Scan for the cell matching the given text and deliver its [X, Y] coordinate at center. 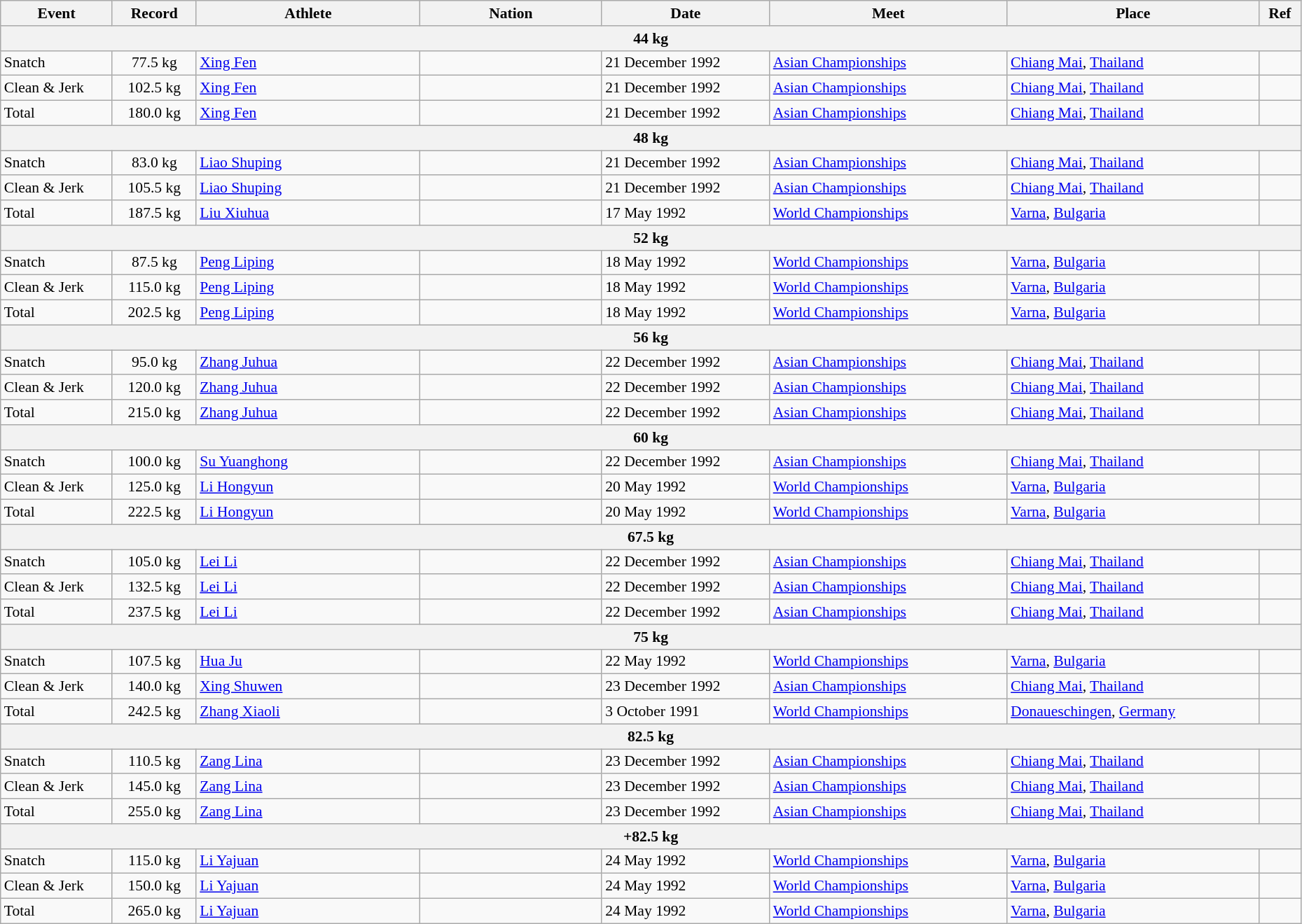
215.0 kg [154, 412]
Place [1133, 13]
100.0 kg [154, 462]
82.5 kg [651, 736]
67.5 kg [651, 537]
Athlete [308, 13]
105.5 kg [154, 188]
22 May 1992 [686, 661]
60 kg [651, 437]
125.0 kg [154, 487]
Meet [888, 13]
Su Yuanghong [308, 462]
44 kg [651, 38]
Donaueschingen, Germany [1133, 712]
202.5 kg [154, 313]
Record [154, 13]
Xing Shuwen [308, 687]
Date [686, 13]
222.5 kg [154, 512]
3 October 1991 [686, 712]
180.0 kg [154, 113]
105.0 kg [154, 562]
83.0 kg [154, 163]
150.0 kg [154, 886]
120.0 kg [154, 388]
95.0 kg [154, 363]
110.5 kg [154, 762]
77.5 kg [154, 63]
48 kg [651, 138]
242.5 kg [154, 712]
102.5 kg [154, 88]
255.0 kg [154, 811]
Nation [511, 13]
Event [57, 13]
Liu Xiuhua [308, 213]
52 kg [651, 238]
145.0 kg [154, 787]
132.5 kg [154, 587]
Zhang Xiaoli [308, 712]
107.5 kg [154, 661]
56 kg [651, 337]
87.5 kg [154, 262]
187.5 kg [154, 213]
Ref [1280, 13]
17 May 1992 [686, 213]
+82.5 kg [651, 836]
Hua Ju [308, 661]
237.5 kg [154, 612]
75 kg [651, 637]
140.0 kg [154, 687]
265.0 kg [154, 911]
